Locate the cell with the specified text and output its [X, Y] center coordinate. 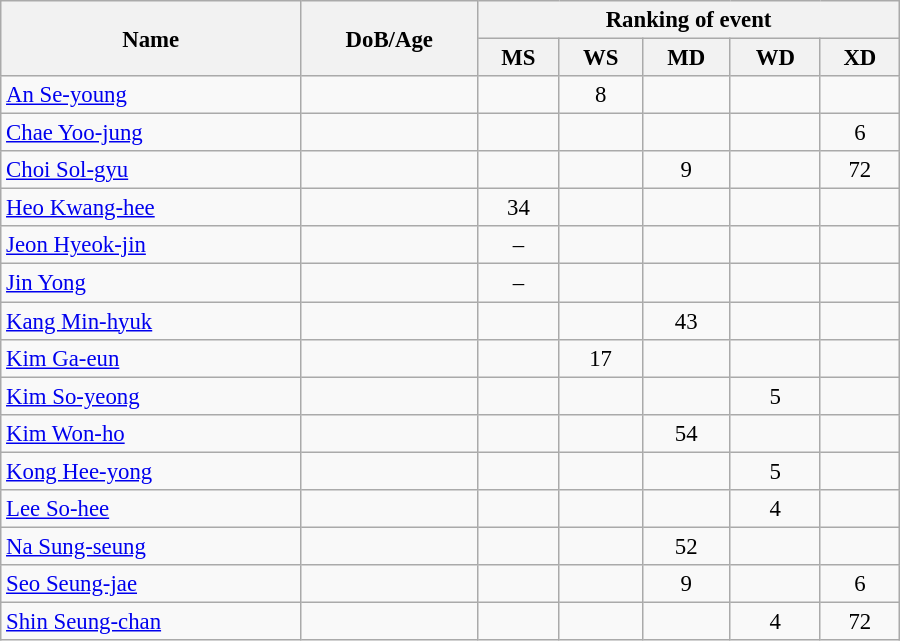
34 [518, 208]
WD [775, 58]
MD [686, 58]
An Se-young [151, 95]
Kong Hee-yong [151, 471]
Jin Yong [151, 283]
8 [600, 95]
Kim Won-ho [151, 433]
Name [151, 38]
Na Sung-seung [151, 546]
Seo Seung-jae [151, 584]
DoB/Age [390, 38]
Chae Yoo-jung [151, 133]
43 [686, 321]
XD [860, 58]
Shin Seung-chan [151, 621]
Choi Sol-gyu [151, 170]
54 [686, 433]
Lee So-hee [151, 509]
Jeon Hyeok-jin [151, 245]
WS [600, 58]
52 [686, 546]
17 [600, 358]
MS [518, 58]
Kim Ga-eun [151, 358]
Kim So-yeong [151, 396]
Heo Kwang-hee [151, 208]
Kang Min-hyuk [151, 321]
Ranking of event [688, 20]
